From the cell containing the given text, extract its center point as (x, y) coordinate. 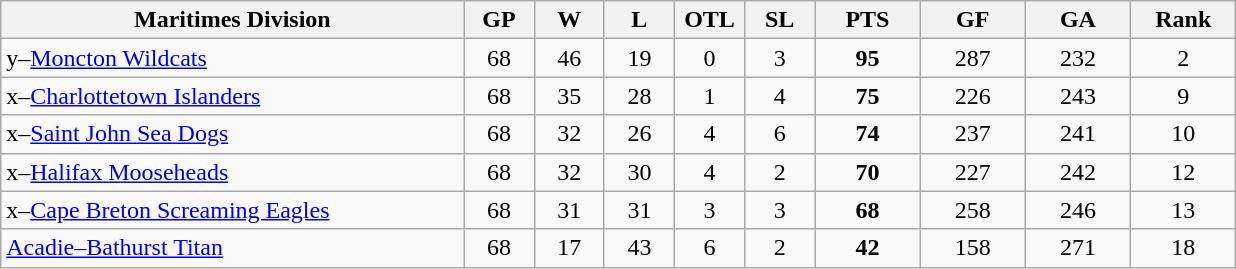
46 (569, 58)
Acadie–Bathurst Titan (232, 248)
26 (639, 134)
x–Cape Breton Screaming Eagles (232, 210)
42 (868, 248)
28 (639, 96)
12 (1184, 172)
SL (780, 20)
232 (1078, 58)
226 (972, 96)
70 (868, 172)
13 (1184, 210)
74 (868, 134)
287 (972, 58)
158 (972, 248)
OTL (709, 20)
x–Saint John Sea Dogs (232, 134)
18 (1184, 248)
258 (972, 210)
95 (868, 58)
43 (639, 248)
10 (1184, 134)
19 (639, 58)
Rank (1184, 20)
L (639, 20)
0 (709, 58)
271 (1078, 248)
GP (499, 20)
242 (1078, 172)
PTS (868, 20)
Maritimes Division (232, 20)
30 (639, 172)
y–Moncton Wildcats (232, 58)
237 (972, 134)
1 (709, 96)
GA (1078, 20)
9 (1184, 96)
246 (1078, 210)
227 (972, 172)
241 (1078, 134)
17 (569, 248)
W (569, 20)
75 (868, 96)
243 (1078, 96)
35 (569, 96)
GF (972, 20)
x–Halifax Mooseheads (232, 172)
x–Charlottetown Islanders (232, 96)
